Search for the cell housing the specified text and yield its (x, y) center coordinate. 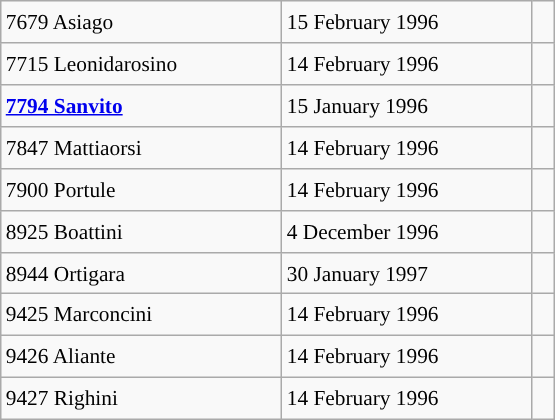
9426 Aliante (142, 357)
9427 Righini (142, 399)
7900 Portule (142, 189)
8925 Boattini (142, 231)
4 December 1996 (408, 231)
7715 Leonidarosino (142, 64)
8944 Ortigara (142, 273)
7679 Asiago (142, 22)
7794 Sanvito (142, 106)
30 January 1997 (408, 273)
15 February 1996 (408, 22)
15 January 1996 (408, 106)
7847 Mattiaorsi (142, 148)
9425 Marconcini (142, 315)
